Search for the cell housing the specified text and yield its [X, Y] center coordinate. 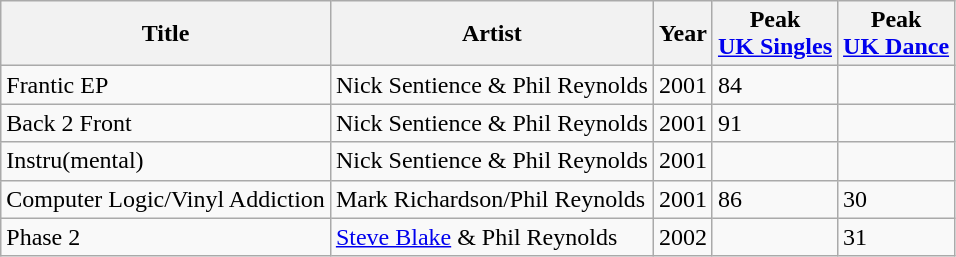
Frantic EP [166, 85]
Peak UK Singles [774, 34]
2002 [682, 237]
Peak UK Dance [896, 34]
Mark Richardson/Phil Reynolds [492, 199]
Back 2 Front [166, 123]
Title [166, 34]
Instru(mental) [166, 161]
86 [774, 199]
91 [774, 123]
Steve Blake & Phil Reynolds [492, 237]
31 [896, 237]
Artist [492, 34]
Computer Logic/Vinyl Addiction [166, 199]
Year [682, 34]
84 [774, 85]
30 [896, 199]
Phase 2 [166, 237]
